For the text-containing cell, return its midpoint in [X, Y] coordinate format. 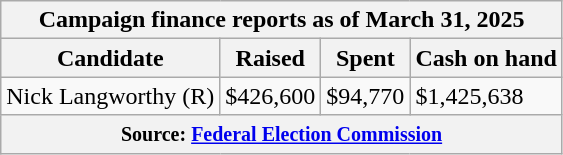
Source: Federal Election Commission [282, 134]
Cash on hand [486, 58]
Campaign finance reports as of March 31, 2025 [282, 20]
$426,600 [270, 96]
Raised [270, 58]
$94,770 [366, 96]
Spent [366, 58]
$1,425,638 [486, 96]
Nick Langworthy (R) [110, 96]
Candidate [110, 58]
